Capture the cell that displays the provided text and extract its [X, Y] central coordinate. 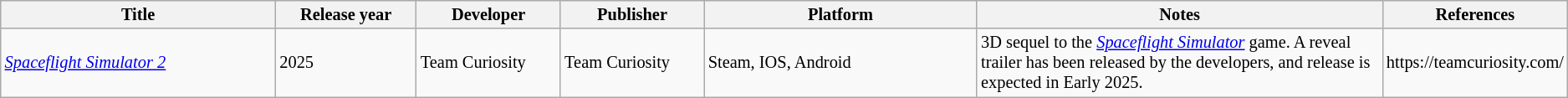
Release year [345, 14]
Publisher [632, 14]
Spaceflight Simulator 2 [139, 63]
Platform [840, 14]
Title [139, 14]
2025 [345, 63]
https://teamcuriosity.com/ [1475, 63]
References [1475, 14]
Steam, IOS, Android [840, 63]
3D sequel to the Spaceflight Simulator game. A reveal trailer has been released by the developers, and release is expected in Early 2025. [1179, 63]
Notes [1179, 14]
Developer [488, 14]
